For the text-containing cell, return its midpoint in [x, y] coordinate format. 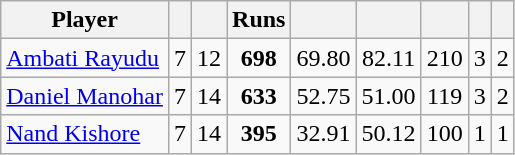
50.12 [388, 134]
698 [259, 58]
69.80 [324, 58]
12 [208, 58]
Player [85, 20]
32.91 [324, 134]
Daniel Manohar [85, 96]
100 [444, 134]
Runs [259, 20]
210 [444, 58]
82.11 [388, 58]
52.75 [324, 96]
Nand Kishore [85, 134]
119 [444, 96]
51.00 [388, 96]
633 [259, 96]
395 [259, 134]
Ambati Rayudu [85, 58]
